Extract the (x, y) coordinate from the center of the cell holding the provided text.  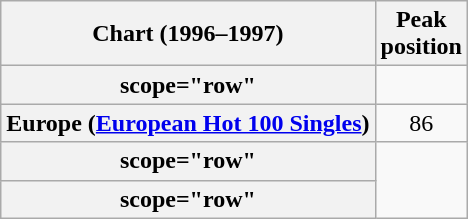
Peakposition (421, 34)
Europe (European Hot 100 Singles) (188, 123)
86 (421, 123)
Chart (1996–1997) (188, 34)
